Scan for the cell matching the given text and deliver its (x, y) coordinate at center. 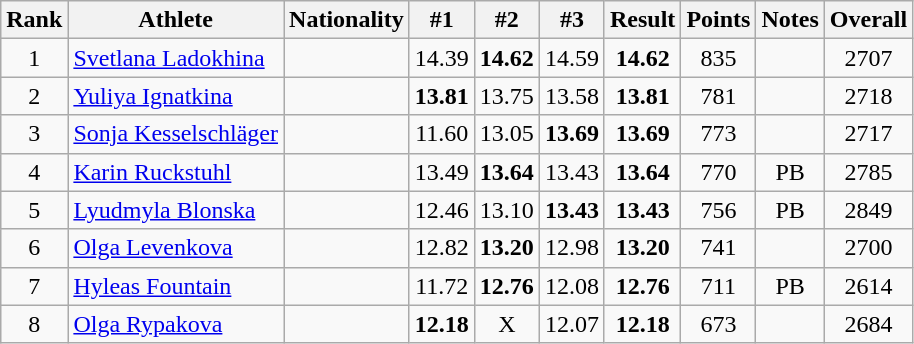
12.98 (572, 248)
Result (642, 20)
2707 (868, 58)
2785 (868, 172)
6 (34, 248)
#2 (506, 20)
2849 (868, 210)
2700 (868, 248)
Olga Rypakova (176, 324)
Yuliya Ignatkina (176, 96)
13.05 (506, 134)
#1 (442, 20)
2684 (868, 324)
3 (34, 134)
1 (34, 58)
#3 (572, 20)
Sonja Kesselschläger (176, 134)
12.07 (572, 324)
770 (718, 172)
12.46 (442, 210)
673 (718, 324)
Karin Ruckstuhl (176, 172)
12.08 (572, 286)
7 (34, 286)
Overall (868, 20)
2614 (868, 286)
8 (34, 324)
Olga Levenkova (176, 248)
Svetlana Ladokhina (176, 58)
14.59 (572, 58)
2 (34, 96)
11.60 (442, 134)
Rank (34, 20)
4 (34, 172)
781 (718, 96)
X (506, 324)
Hyleas Fountain (176, 286)
711 (718, 286)
14.39 (442, 58)
13.58 (572, 96)
13.10 (506, 210)
741 (718, 248)
11.72 (442, 286)
5 (34, 210)
12.82 (442, 248)
756 (718, 210)
835 (718, 58)
773 (718, 134)
2718 (868, 96)
2717 (868, 134)
Notes (790, 20)
Nationality (347, 20)
Athlete (176, 20)
13.49 (442, 172)
13.75 (506, 96)
Lyudmyla Blonska (176, 210)
Points (718, 20)
